Find where the given text appears and provide that cell's center as (X, Y) coordinate. 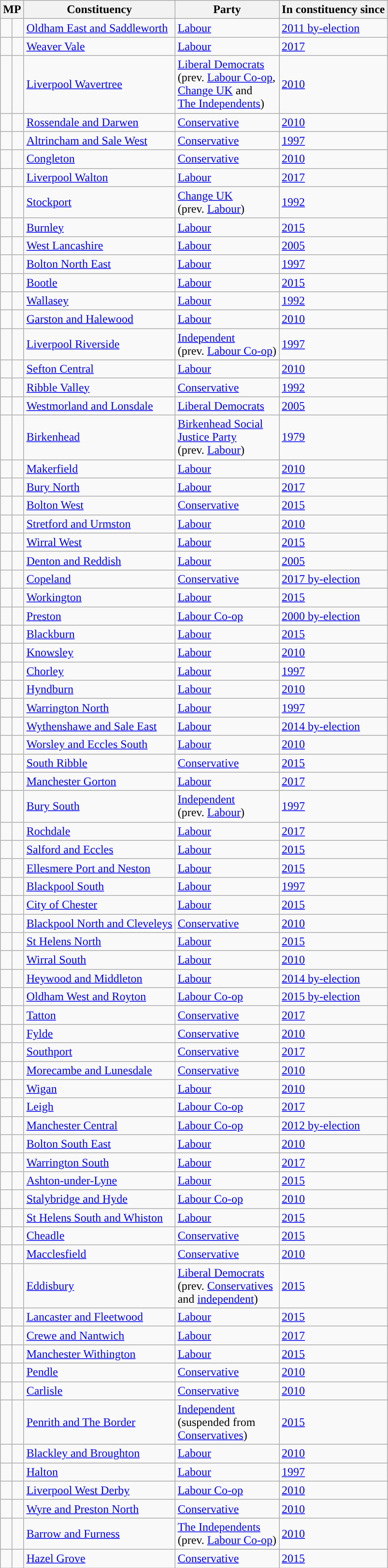
2012 by-election (333, 1125)
Stretford and Urmston (100, 524)
Stockport (100, 202)
Chorley (100, 671)
Stalybridge and Hyde (100, 1199)
Carlisle (100, 1391)
Oldham West and Royton (100, 997)
Birkenhead SocialJustice Party(prev. Labour) (227, 437)
Manchester Withington (100, 1354)
Sefton Central (100, 369)
Heywood and Middleton (100, 978)
Halton (100, 1472)
In constituency since (333, 10)
Bolton North East (100, 264)
Wirral West (100, 542)
Workington (100, 597)
Bury North (100, 487)
Blackley and Broughton (100, 1453)
The Independents(prev. Labour Co-op) (227, 1534)
Bolton West (100, 505)
Constituency (100, 10)
2011 by-election (333, 28)
Wirral South (100, 960)
Tatton (100, 1015)
Eddisbury (100, 1286)
2017 by-election (333, 579)
Lancaster and Fleetwood (100, 1317)
Liverpool Riverside (100, 344)
Ellesmere Port and Neston (100, 868)
Wigan (100, 1089)
Ashton-under-Lyne (100, 1180)
Worsley and Eccles South (100, 745)
Independent(prev. Labour Co-op) (227, 344)
Liverpool Walton (100, 177)
Bury South (100, 806)
Crewe and Nantwich (100, 1336)
Rochdale (100, 831)
Hazel Grove (100, 1558)
Ribble Valley (100, 388)
Liberal Democrats (227, 406)
Warrington North (100, 708)
South Ribble (100, 763)
Liberal Democrats(prev. Conservativesand independent) (227, 1286)
Penrith and The Border (100, 1422)
Change UK(prev. Labour) (227, 202)
Independent(suspended fromConservatives) (227, 1422)
Garston and Halewood (100, 319)
Liverpool West Derby (100, 1490)
West Lancashire (100, 245)
Pendle (100, 1372)
MP (12, 10)
Denton and Reddish (100, 561)
Burnley (100, 227)
Rossendale and Darwen (100, 122)
Knowsley (100, 653)
Macclesfield (100, 1254)
City of Chester (100, 905)
Liverpool Wavertree (100, 84)
St Helens North (100, 942)
Wyre and Preston North (100, 1509)
Southport (100, 1052)
Makerfield (100, 469)
1979 (333, 437)
Blackpool North and Cleveleys (100, 923)
Preston (100, 616)
St Helens South and Whiston (100, 1217)
Westmorland and Lonsdale (100, 406)
2015 by-election (333, 997)
Hyndburn (100, 690)
Morecambe and Lunesdale (100, 1070)
Party (227, 10)
Fylde (100, 1034)
Bolton South East (100, 1144)
Birkenhead (100, 437)
Wythenshawe and Sale East (100, 726)
Salford and Eccles (100, 849)
Barrow and Furness (100, 1534)
Cheadle (100, 1236)
Copeland (100, 579)
Wallasey (100, 301)
Liberal Democrats(prev. Labour Co-op,Change UK andThe Independents) (227, 84)
Weaver Vale (100, 46)
Altrincham and Sale West (100, 141)
Warrington South (100, 1162)
Manchester Central (100, 1125)
Blackpool South (100, 886)
2000 by-election (333, 616)
Leigh (100, 1107)
Blackburn (100, 634)
Congleton (100, 159)
Oldham East and Saddleworth (100, 28)
Independent(prev. Labour) (227, 806)
Manchester Gorton (100, 781)
Bootle (100, 283)
